Find where the given text appears and provide that cell's center as [X, Y] coordinate. 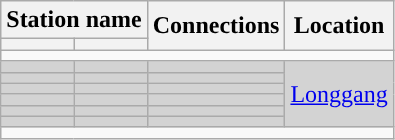
Location [339, 26]
Longgang [339, 94]
Station name [74, 20]
Connections [216, 26]
